Locate the cell with the specified text and output its [X, Y] center coordinate. 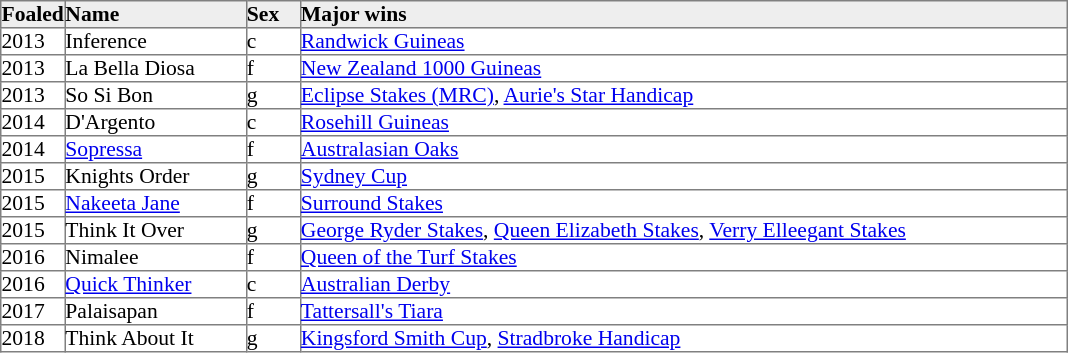
George Ryder Stakes, Queen Elizabeth Stakes, Verry Elleegant Stakes [683, 230]
Sopressa [156, 150]
D'Argento [156, 122]
Australasian Oaks [683, 150]
So Si Bon [156, 96]
Queen of the Turf Stakes [683, 258]
New Zealand 1000 Guineas [683, 68]
Kingsford Smith Cup, Stradbroke Handicap [683, 338]
Think It Over [156, 230]
Sydney Cup [683, 176]
Sex [273, 14]
Palaisapan [156, 312]
2017 [33, 312]
Tattersall's Tiara [683, 312]
Randwick Guineas [683, 42]
La Bella Diosa [156, 68]
Think About It [156, 338]
Australian Derby [683, 284]
Quick Thinker [156, 284]
Eclipse Stakes (MRC), Aurie's Star Handicap [683, 96]
Inference [156, 42]
Name [156, 14]
Nimalee [156, 258]
Foaled [33, 14]
Rosehill Guineas [683, 122]
Major wins [683, 14]
Nakeeta Jane [156, 204]
Knights Order [156, 176]
2018 [33, 338]
Surround Stakes [683, 204]
